Return the [X, Y] coordinate for the center point of the cell that contains the specified text.  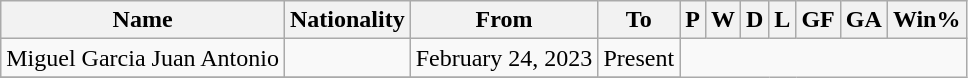
Name [143, 20]
Nationality [347, 20]
To [639, 20]
GF [818, 20]
L [782, 20]
GA [864, 20]
Win% [926, 20]
From [504, 20]
February 24, 2023 [504, 58]
Miguel Garcia Juan Antonio [143, 58]
Present [639, 58]
P [693, 20]
D [754, 20]
W [722, 20]
